Return [X, Y] of the center of cell containing provided text 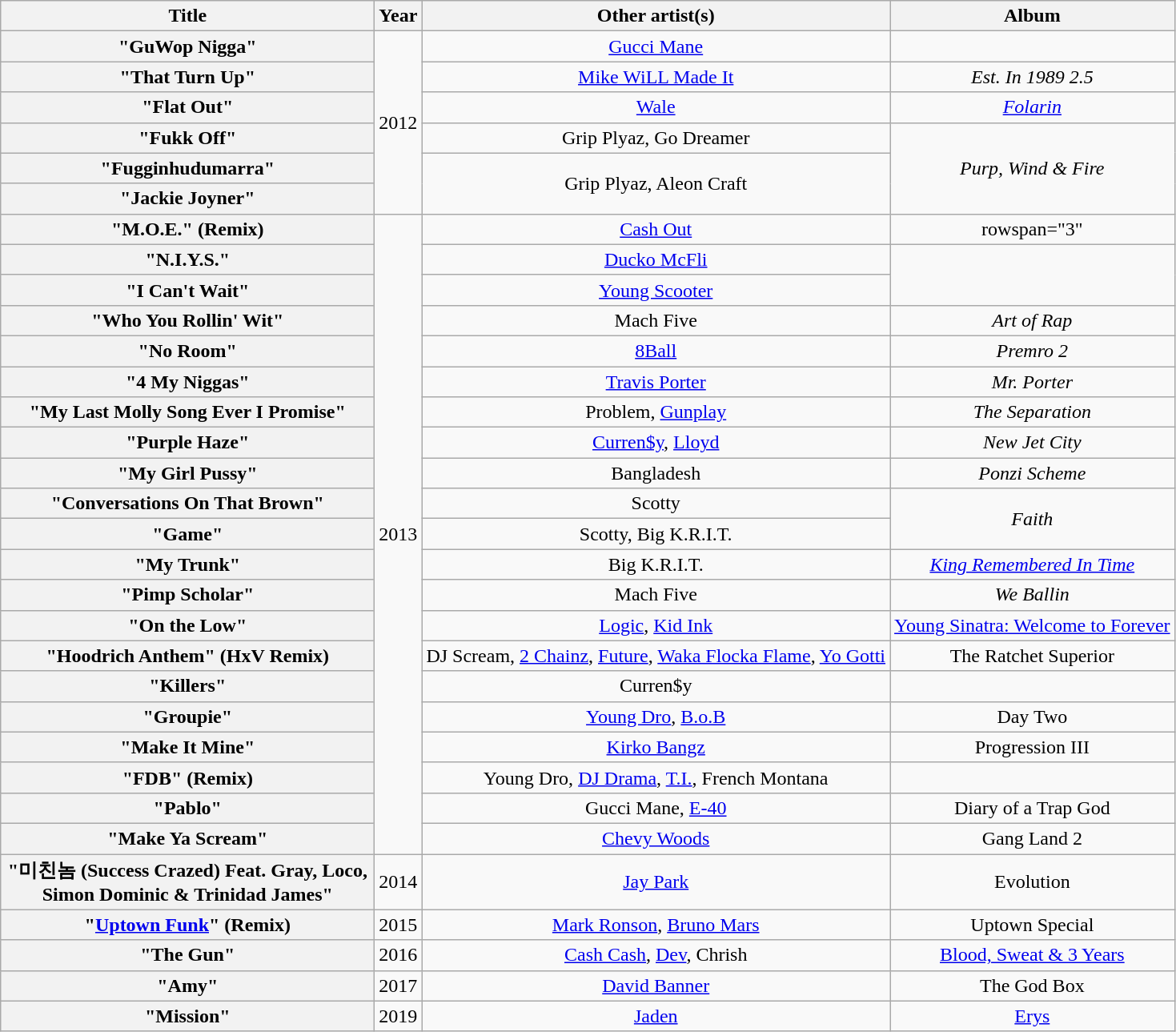
Logic, Kid Ink [656, 625]
David Banner [656, 986]
The Separation [1033, 412]
Diary of a Trap God [1033, 808]
Other artist(s) [656, 16]
2016 [399, 955]
Blood, Sweat & 3 Years [1033, 955]
"Pimp Scholar" [187, 595]
Ponzi Scheme [1033, 473]
2014 [399, 881]
Scotty, Big K.R.I.T. [656, 534]
Curren$y [656, 686]
"No Room" [187, 351]
2019 [399, 1016]
Jay Park [656, 881]
"Flat Out" [187, 107]
Premro 2 [1033, 351]
The God Box [1033, 986]
"N.I.Y.S." [187, 259]
Travis Porter [656, 382]
Young Sinatra: Welcome to Forever [1033, 625]
Mr. Porter [1033, 382]
"Game" [187, 534]
"Make Ya Scream" [187, 838]
rowspan="3" [1033, 229]
Scotty [656, 504]
"On the Low" [187, 625]
Young Dro, DJ Drama, T.I., French Montana [656, 777]
"Amy" [187, 986]
"Mission" [187, 1016]
Erys [1033, 1016]
2013 [399, 533]
"M.O.E." (Remix) [187, 229]
"Jackie Joyner" [187, 199]
8Ball [656, 351]
Purp, Wind & Fire [1033, 168]
"Conversations On That Brown" [187, 504]
"Groupie" [187, 717]
Kirko Bangz [656, 747]
The Ratchet Superior [1033, 656]
Gucci Mane [656, 46]
New Jet City [1033, 443]
"That Turn Up" [187, 77]
Wale [656, 107]
Mark Ronson, Bruno Mars [656, 925]
Est. In 1989 2.5 [1033, 77]
"Killers" [187, 686]
We Ballin [1033, 595]
Album [1033, 16]
Cash Cash, Dev, Chrish [656, 955]
2015 [399, 925]
"Purple Haze" [187, 443]
Grip Plyaz, Go Dreamer [656, 138]
"Pablo" [187, 808]
"FDB" (Remix) [187, 777]
Folarin [1033, 107]
"4 My Niggas" [187, 382]
Gang Land 2 [1033, 838]
"The Gun" [187, 955]
Curren$y, Lloyd [656, 443]
"My Girl Pussy" [187, 473]
Cash Out [656, 229]
DJ Scream, 2 Chainz, Future, Waka Flocka Flame, Yo Gotti [656, 656]
"Who You Rollin' Wit" [187, 320]
"My Last Molly Song Ever I Promise" [187, 412]
Chevy Woods [656, 838]
2012 [399, 122]
"Uptown Funk" (Remix) [187, 925]
Jaden [656, 1016]
King Remembered In Time [1033, 564]
"I Can't Wait" [187, 290]
Gucci Mane, E-40 [656, 808]
Day Two [1033, 717]
Mike WiLL Made It [656, 77]
Young Scooter [656, 290]
"My Trunk" [187, 564]
Title [187, 16]
Art of Rap [1033, 320]
Year [399, 16]
"Hoodrich Anthem" (HxV Remix) [187, 656]
Evolution [1033, 881]
Young Dro, B.o.B [656, 717]
"Fukk Off" [187, 138]
Progression III [1033, 747]
Bangladesh [656, 473]
Faith [1033, 519]
Problem, Gunplay [656, 412]
Grip Plyaz, Aleon Craft [656, 183]
Ducko McFli [656, 259]
2017 [399, 986]
Uptown Special [1033, 925]
"Make It Mine" [187, 747]
"미친놈 (Success Crazed) Feat. Gray, Loco, Simon Dominic & Trinidad James" [187, 881]
"Fugginhudumarra" [187, 168]
"GuWop Nigga" [187, 46]
Big K.R.I.T. [656, 564]
